Search for the cell housing the specified text and yield its [X, Y] center coordinate. 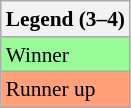
Runner up [66, 90]
Winner [66, 55]
Legend (3–4) [66, 19]
